Provide the (x, y) coordinate of the cell's center where the given text is located.  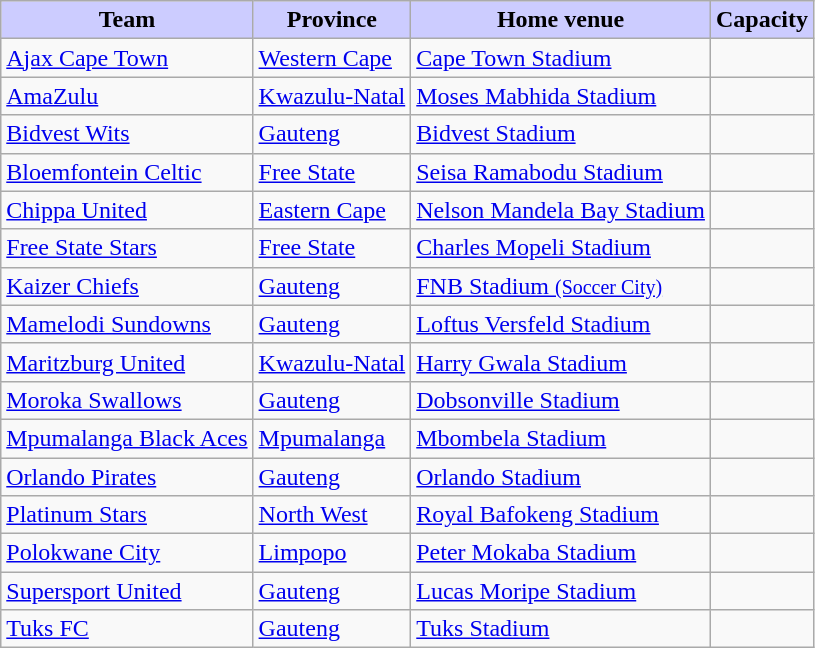
Province (332, 20)
Moses Mabhida Stadium (561, 96)
Free State Stars (127, 248)
Kaizer Chiefs (127, 286)
Royal Bafokeng Stadium (561, 515)
Mpumalanga Black Aces (127, 438)
Orlando Stadium (561, 477)
Platinum Stars (127, 515)
Mbombela Stadium (561, 438)
North West (332, 515)
Limpopo (332, 553)
FNB Stadium (Soccer City) (561, 286)
Moroka Swallows (127, 400)
Team (127, 20)
Bloemfontein Celtic (127, 172)
Lucas Moripe Stadium (561, 591)
Harry Gwala Stadium (561, 362)
Western Cape (332, 58)
Polokwane City (127, 553)
Ajax Cape Town (127, 58)
Tuks Stadium (561, 629)
Seisa Ramabodu Stadium (561, 172)
Eastern Cape (332, 210)
Nelson Mandela Bay Stadium (561, 210)
Supersport United (127, 591)
AmaZulu (127, 96)
Mpumalanga (332, 438)
Capacity (762, 20)
Orlando Pirates (127, 477)
Bidvest Wits (127, 134)
Cape Town Stadium (561, 58)
Mamelodi Sundowns (127, 324)
Tuks FC (127, 629)
Chippa United (127, 210)
Loftus Versfeld Stadium (561, 324)
Maritzburg United (127, 362)
Home venue (561, 20)
Peter Mokaba Stadium (561, 553)
Dobsonville Stadium (561, 400)
Bidvest Stadium (561, 134)
Charles Mopeli Stadium (561, 248)
